Extract the [X, Y] coordinate from the center of the cell holding the provided text.  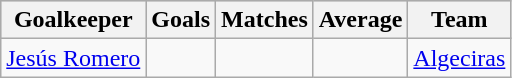
Average [360, 20]
Jesús Romero [74, 58]
Goalkeeper [74, 20]
Algeciras [460, 58]
Goals [181, 20]
Matches [265, 20]
Team [460, 20]
